Scan for the cell matching the given text and deliver its (X, Y) coordinate at center. 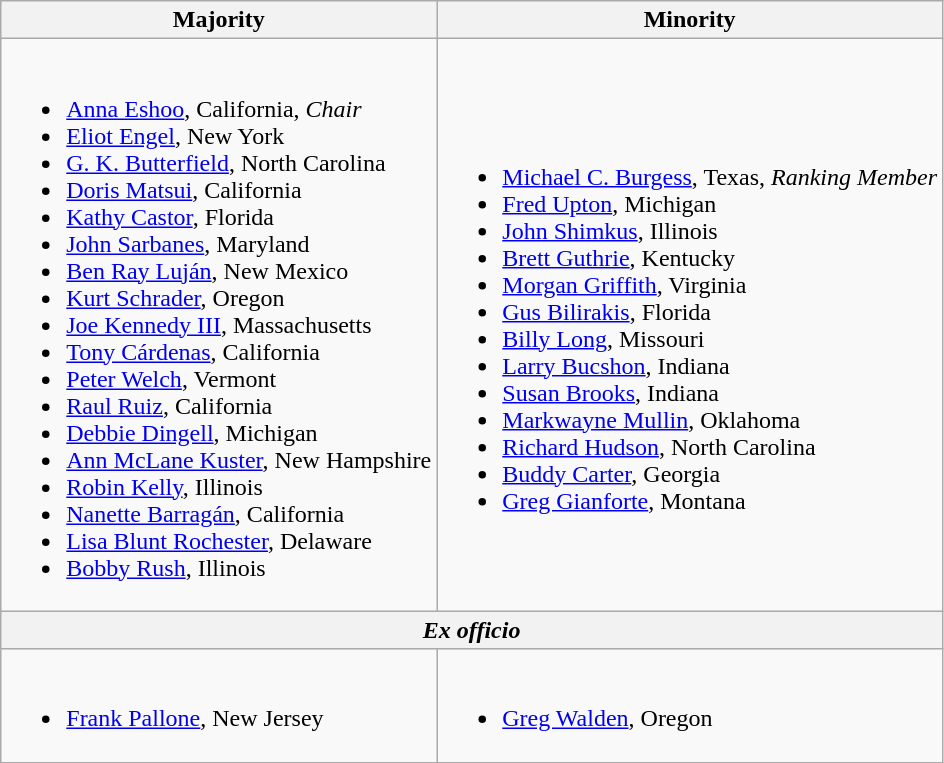
Minority (690, 20)
Ex officio (472, 630)
Frank Pallone, New Jersey (219, 706)
Greg Walden, Oregon (690, 706)
Majority (219, 20)
